Provide the (x, y) coordinate of the cell's center where the given text is located.  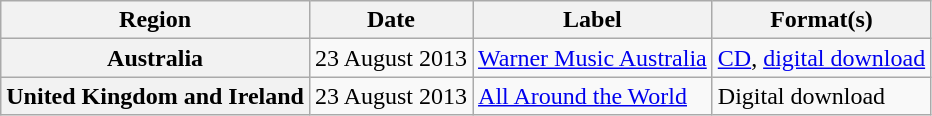
Region (156, 20)
Warner Music Australia (593, 58)
United Kingdom and Ireland (156, 96)
CD, digital download (821, 58)
Date (390, 20)
All Around the World (593, 96)
Format(s) (821, 20)
Australia (156, 58)
Label (593, 20)
Digital download (821, 96)
